From the cell containing the given text, extract its center point as (X, Y) coordinate. 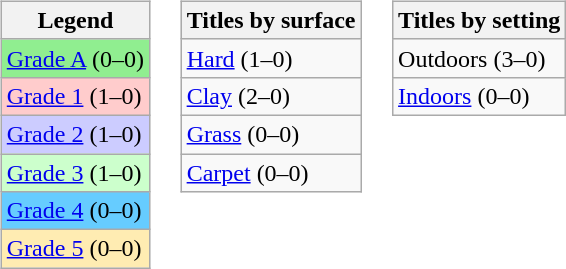
Grade 2 (1–0) (75, 134)
Hard (1–0) (271, 58)
Outdoors (3–0) (480, 58)
Grade 1 (1–0) (75, 96)
Titles by setting (480, 20)
Grade 3 (1–0) (75, 173)
Grade 4 (0–0) (75, 211)
Grass (0–0) (271, 134)
Grade A (0–0) (75, 58)
Grade 5 (0–0) (75, 249)
Clay (2–0) (271, 96)
Carpet (0–0) (271, 173)
Titles by surface (271, 20)
Indoors (0–0) (480, 96)
Legend (75, 20)
